For the text-containing cell, return its midpoint in [x, y] coordinate format. 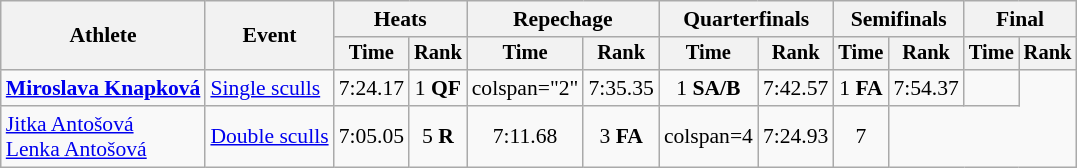
5 R [438, 136]
7:35.35 [620, 88]
Repechage [563, 19]
Athlete [104, 36]
7:24.17 [372, 88]
Semifinals [898, 19]
7:54.37 [926, 88]
7:24.93 [796, 136]
7:11.68 [526, 136]
Final [1020, 19]
1 SA/B [708, 88]
Double sculls [269, 136]
Miroslava Knapková [104, 88]
7:05.05 [372, 136]
1 FA [860, 88]
colspan="2" [526, 88]
3 FA [620, 136]
1 QF [438, 88]
colspan=4 [708, 136]
Jitka AntošováLenka Antošová [104, 136]
Single sculls [269, 88]
7:42.57 [796, 88]
Event [269, 36]
Heats [400, 19]
7 [860, 136]
Quarterfinals [746, 19]
